Locate the cell with the specified text and output its (X, Y) center coordinate. 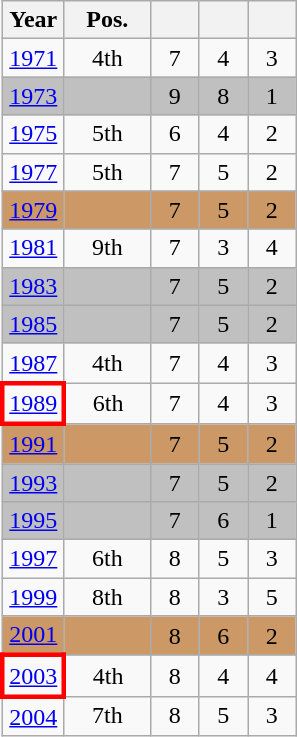
7th (107, 716)
1991 (33, 444)
Pos. (107, 20)
2004 (33, 716)
1977 (33, 172)
1975 (33, 134)
1981 (33, 248)
1995 (33, 521)
1999 (33, 597)
1971 (33, 58)
1993 (33, 483)
1987 (33, 363)
9th (107, 248)
1997 (33, 559)
1989 (33, 404)
2003 (33, 676)
9 (174, 96)
1979 (33, 210)
Year (33, 20)
1983 (33, 286)
1985 (33, 324)
2001 (33, 636)
1973 (33, 96)
8th (107, 597)
